Locate the cell with the specified text and output its (x, y) center coordinate. 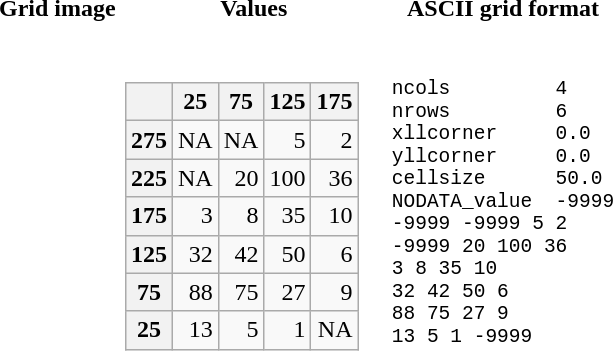
275 (148, 140)
32 (195, 254)
20 (241, 178)
100 (288, 178)
35 (288, 216)
8 (241, 216)
6 (334, 254)
13 (195, 330)
3 (195, 216)
88 (195, 292)
1 (288, 330)
225 (148, 178)
10 (334, 216)
36 (334, 178)
2 (334, 140)
9 (334, 292)
27 (288, 292)
42 (241, 254)
50 (288, 254)
